For the text-containing cell, return its midpoint in (X, Y) coordinate format. 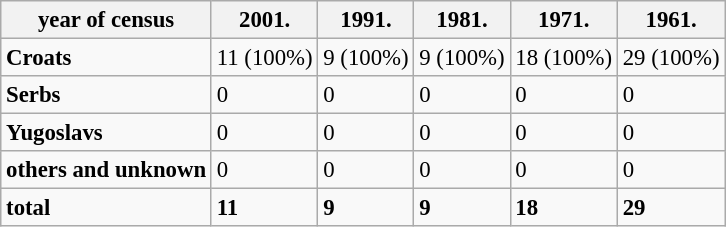
Yugoslavs (106, 133)
18 (564, 208)
2001. (264, 20)
11 (264, 208)
Croats (106, 58)
29 (100%) (670, 58)
18 (100%) (564, 58)
year of census (106, 20)
1971. (564, 20)
1981. (462, 20)
29 (670, 208)
total (106, 208)
1961. (670, 20)
others and unknown (106, 170)
11 (100%) (264, 58)
1991. (366, 20)
Serbs (106, 95)
